Locate the cell with the specified text and output its [X, Y] center coordinate. 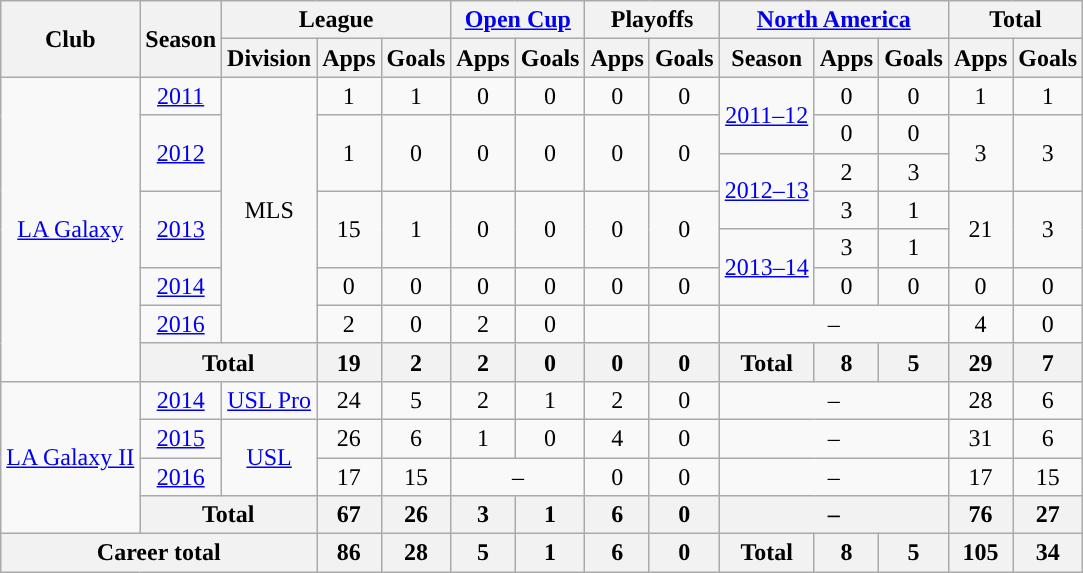
League [336, 20]
2012 [181, 153]
MLS [270, 210]
31 [980, 438]
North America [834, 20]
29 [980, 362]
21 [980, 229]
2013–14 [766, 267]
Playoffs [652, 20]
Club [70, 39]
Open Cup [518, 20]
86 [349, 553]
19 [349, 362]
27 [1048, 515]
24 [349, 400]
Career total [159, 553]
Division [270, 58]
2011 [181, 96]
LA Galaxy II [70, 457]
2012–13 [766, 191]
105 [980, 553]
USL [270, 457]
67 [349, 515]
76 [980, 515]
2015 [181, 438]
34 [1048, 553]
7 [1048, 362]
2013 [181, 229]
LA Galaxy [70, 229]
USL Pro [270, 400]
2011–12 [766, 115]
